Locate the cell with the specified text and output its (X, Y) center coordinate. 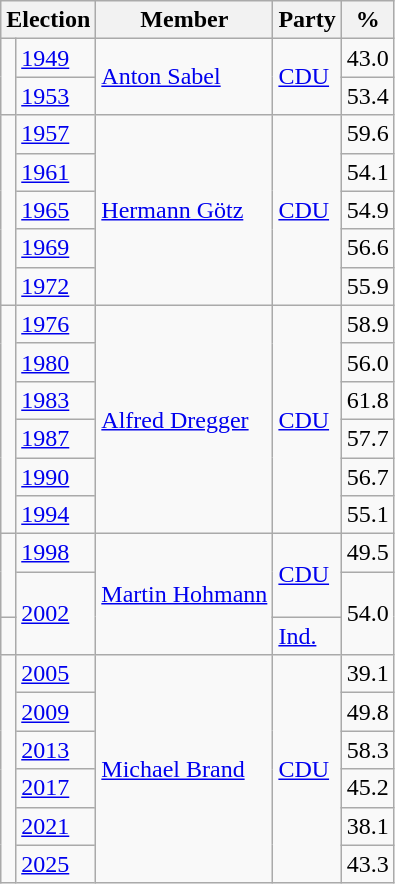
1998 (56, 553)
58.9 (368, 324)
1994 (56, 515)
59.6 (368, 134)
Hermann Götz (184, 210)
58.3 (368, 750)
39.1 (368, 674)
1990 (56, 477)
1961 (56, 172)
1965 (56, 210)
49.8 (368, 712)
Alfred Dregger (184, 419)
1957 (56, 134)
43.3 (368, 864)
1987 (56, 438)
1976 (56, 324)
1969 (56, 248)
45.2 (368, 788)
Ind. (307, 636)
Party (307, 20)
54.9 (368, 210)
38.1 (368, 826)
2021 (56, 826)
2017 (56, 788)
56.7 (368, 477)
1972 (56, 286)
2002 (56, 614)
49.5 (368, 553)
57.7 (368, 438)
Election (48, 20)
43.0 (368, 58)
Michael Brand (184, 769)
2005 (56, 674)
% (368, 20)
61.8 (368, 400)
55.9 (368, 286)
1983 (56, 400)
1953 (56, 96)
2009 (56, 712)
2025 (56, 864)
Anton Sabel (184, 77)
54.1 (368, 172)
54.0 (368, 614)
2013 (56, 750)
1949 (56, 58)
56.0 (368, 362)
55.1 (368, 515)
56.6 (368, 248)
53.4 (368, 96)
Member (184, 20)
1980 (56, 362)
Martin Hohmann (184, 594)
